For the text-containing cell, return its midpoint in (X, Y) coordinate format. 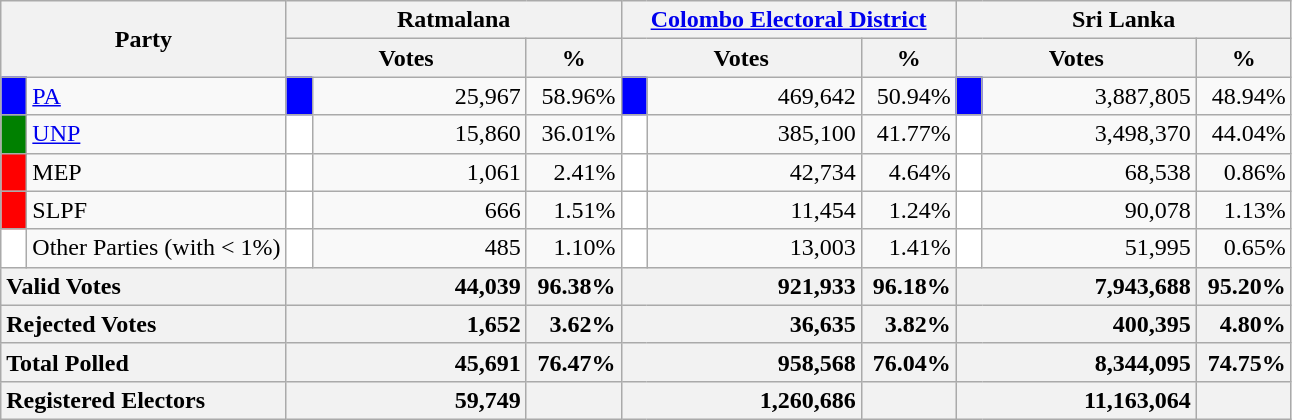
1,652 (406, 324)
90,078 (1089, 210)
1,061 (419, 172)
44.04% (1244, 134)
74.75% (1244, 362)
13,003 (754, 248)
44,039 (406, 286)
Ratmalana (454, 20)
0.65% (1244, 248)
0.86% (1244, 172)
MEP (156, 172)
58.96% (574, 96)
UNP (156, 134)
76.47% (574, 362)
1.41% (908, 248)
36,635 (741, 324)
SLPF (156, 210)
11,163,064 (1076, 400)
Party (144, 39)
3,887,805 (1089, 96)
Valid Votes (144, 286)
4.80% (1244, 324)
921,933 (741, 286)
385,100 (754, 134)
96.38% (574, 286)
PA (156, 96)
1,260,686 (741, 400)
8,344,095 (1076, 362)
Registered Electors (144, 400)
95.20% (1244, 286)
485 (419, 248)
76.04% (908, 362)
11,454 (754, 210)
96.18% (908, 286)
36.01% (574, 134)
666 (419, 210)
400,395 (1076, 324)
Other Parties (with < 1%) (156, 248)
1.13% (1244, 210)
2.41% (574, 172)
1.10% (574, 248)
3.82% (908, 324)
41.77% (908, 134)
48.94% (1244, 96)
68,538 (1089, 172)
1.24% (908, 210)
59,749 (406, 400)
45,691 (406, 362)
Colombo Electoral District (788, 20)
3,498,370 (1089, 134)
958,568 (741, 362)
42,734 (754, 172)
4.64% (908, 172)
25,967 (419, 96)
1.51% (574, 210)
51,995 (1089, 248)
469,642 (754, 96)
Total Polled (144, 362)
7,943,688 (1076, 286)
3.62% (574, 324)
15,860 (419, 134)
50.94% (908, 96)
Rejected Votes (144, 324)
Sri Lanka (1124, 20)
